Extract the (x, y) coordinate from the center of the cell holding the provided text.  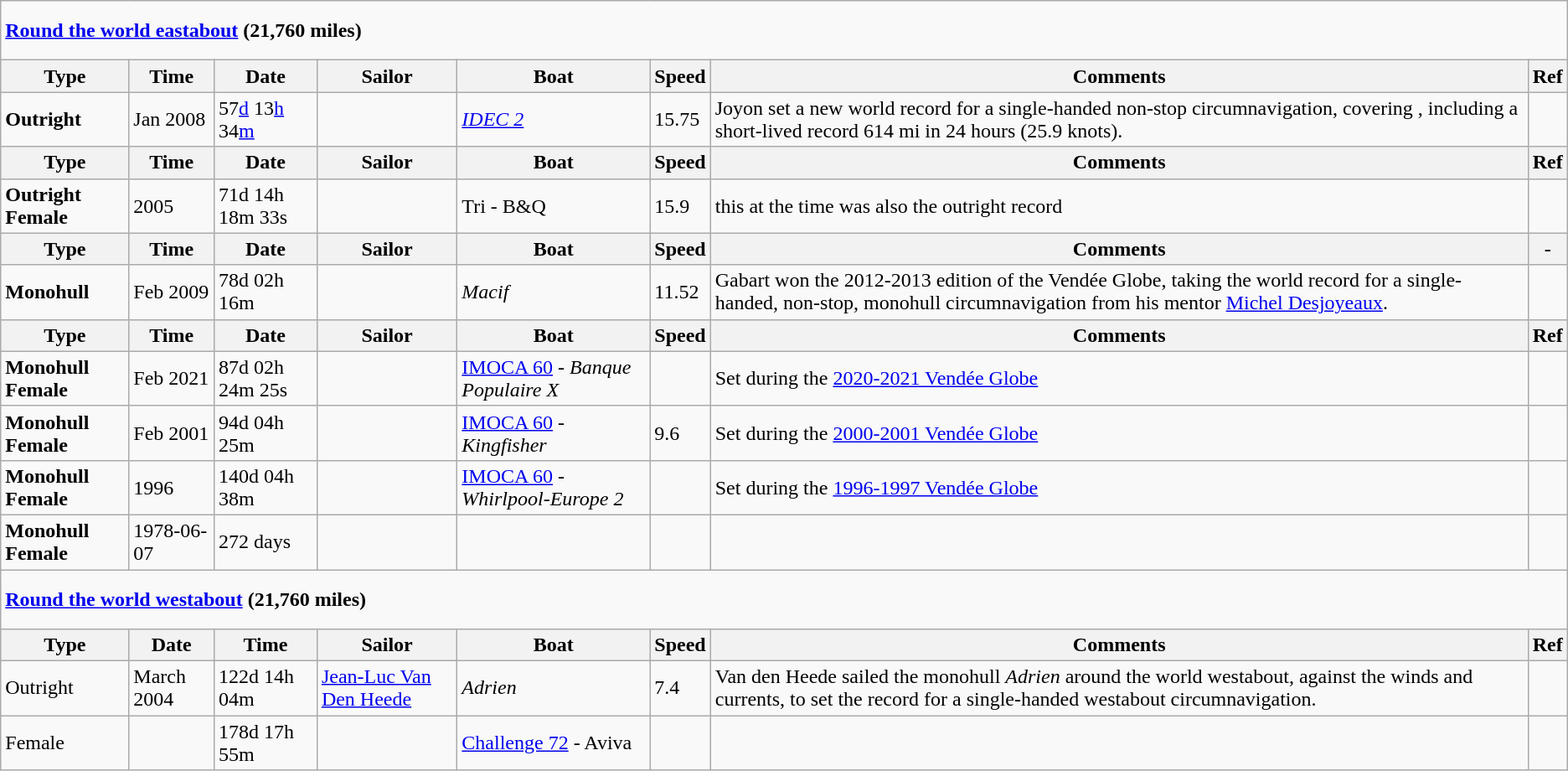
2005 (172, 206)
- (1548, 249)
Jean-Luc Van Den Heede (387, 689)
IMOCA 60 - Banque Populaire X (554, 379)
this at the time was also the outright record (1119, 206)
78d 02h 16m (266, 292)
Round the world eastabout (21,760 miles) (784, 30)
178d 17h 55m (266, 743)
15.75 (680, 119)
IDEC 2 (554, 119)
1978-06-07 (172, 541)
71d 14h 18m 33s (266, 206)
Feb 2009 (172, 292)
122d 14h 04m (266, 689)
Jan 2008 (172, 119)
7.4 (680, 689)
Feb 2001 (172, 432)
9.6 (680, 432)
Macif (554, 292)
Round the world westabout (21,760 miles) (784, 600)
March 2004 (172, 689)
Challenge 72 - Aviva (554, 743)
140d 04h 38m (266, 488)
Outright Female (65, 206)
Monohull (65, 292)
Feb 2021 (172, 379)
1996 (172, 488)
94d 04h 25m (266, 432)
IMOCA 60 - Kingfisher (554, 432)
272 days (266, 541)
Set during the 2020-2021 Vendée Globe (1119, 379)
IMOCA 60 - Whirlpool-Europe 2 (554, 488)
Female (65, 743)
Tri - B&Q (554, 206)
11.52 (680, 292)
Set during the 2000-2001 Vendée Globe (1119, 432)
57d 13h 34m (266, 119)
87d 02h 24m 25s (266, 379)
15.9 (680, 206)
Adrien (554, 689)
Set during the 1996-1997 Vendée Globe (1119, 488)
